For the text-containing cell, return its midpoint in [x, y] coordinate format. 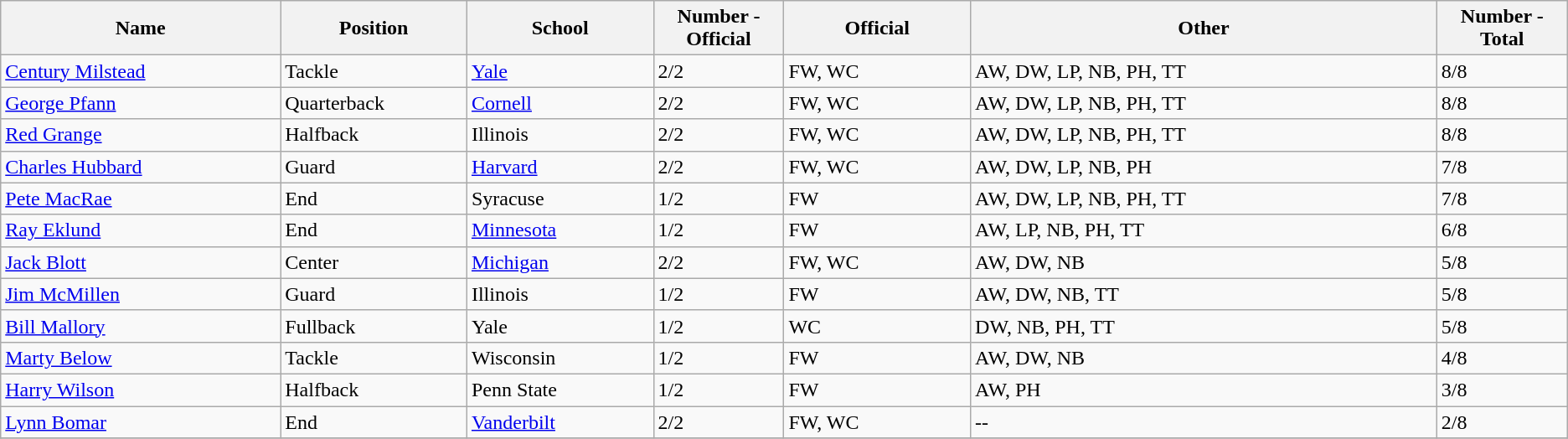
Position [374, 28]
-- [1204, 421]
Quarterback [374, 103]
Vanderbilt [560, 421]
Minnesota [560, 230]
George Pfann [141, 103]
AW, PH [1204, 390]
Cornell [560, 103]
Number - Official [719, 28]
Michigan [560, 262]
Center [374, 262]
School [560, 28]
Jack Blott [141, 262]
Jim McMillen [141, 294]
AW, LP, NB, PH, TT [1204, 230]
WC [878, 326]
Official [878, 28]
Red Grange [141, 135]
AW, DW, NB, TT [1204, 294]
Other [1204, 28]
2/8 [1502, 421]
3/8 [1502, 390]
AW, DW, LP, NB, PH [1204, 167]
Number - Total [1502, 28]
Harvard [560, 167]
Harry Wilson [141, 390]
Marty Below [141, 358]
DW, NB, PH, TT [1204, 326]
Syracuse [560, 199]
Charles Hubbard [141, 167]
Name [141, 28]
Lynn Bomar [141, 421]
Pete MacRae [141, 199]
Wisconsin [560, 358]
Bill Mallory [141, 326]
6/8 [1502, 230]
Ray Eklund [141, 230]
Fullback [374, 326]
4/8 [1502, 358]
Century Milstead [141, 71]
Penn State [560, 390]
